From the cell containing the given text, extract its center point as (x, y) coordinate. 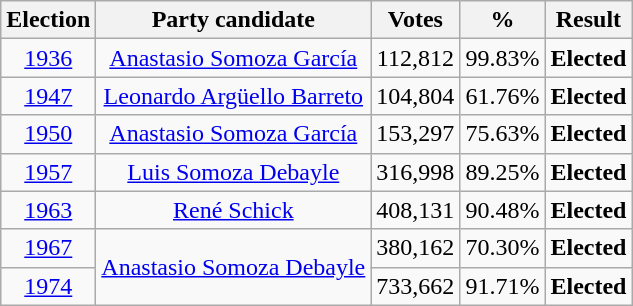
61.76% (502, 96)
Votes (416, 20)
Election (48, 20)
% (502, 20)
Anastasio Somoza Debayle (234, 267)
1967 (48, 248)
1947 (48, 96)
380,162 (416, 248)
91.71% (502, 286)
1950 (48, 134)
1936 (48, 58)
104,804 (416, 96)
1963 (48, 210)
408,131 (416, 210)
112,812 (416, 58)
Leonardo Argüello Barreto (234, 96)
99.83% (502, 58)
90.48% (502, 210)
Luis Somoza Debayle (234, 172)
75.63% (502, 134)
1957 (48, 172)
316,998 (416, 172)
733,662 (416, 286)
Party candidate (234, 20)
153,297 (416, 134)
89.25% (502, 172)
René Schick (234, 210)
1974 (48, 286)
70.30% (502, 248)
Result (588, 20)
